Provide the (x, y) coordinate of the cell's center where the given text is located.  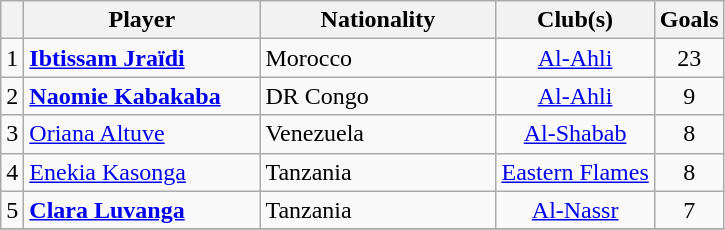
Nationality (378, 20)
1 (12, 58)
7 (689, 210)
5 (12, 210)
Clara Luvanga (142, 210)
DR Congo (378, 96)
9 (689, 96)
Al-Shabab (575, 134)
Venezuela (378, 134)
4 (12, 172)
Club(s) (575, 20)
Goals (689, 20)
Naomie Kabakaba (142, 96)
Enekia Kasonga (142, 172)
Eastern Flames (575, 172)
2 (12, 96)
Oriana Altuve (142, 134)
23 (689, 58)
3 (12, 134)
Al-Nassr (575, 210)
Morocco (378, 58)
Ibtissam Jraïdi (142, 58)
Player (142, 20)
